Return the (X, Y) coordinate for the center point of the cell that contains the specified text.  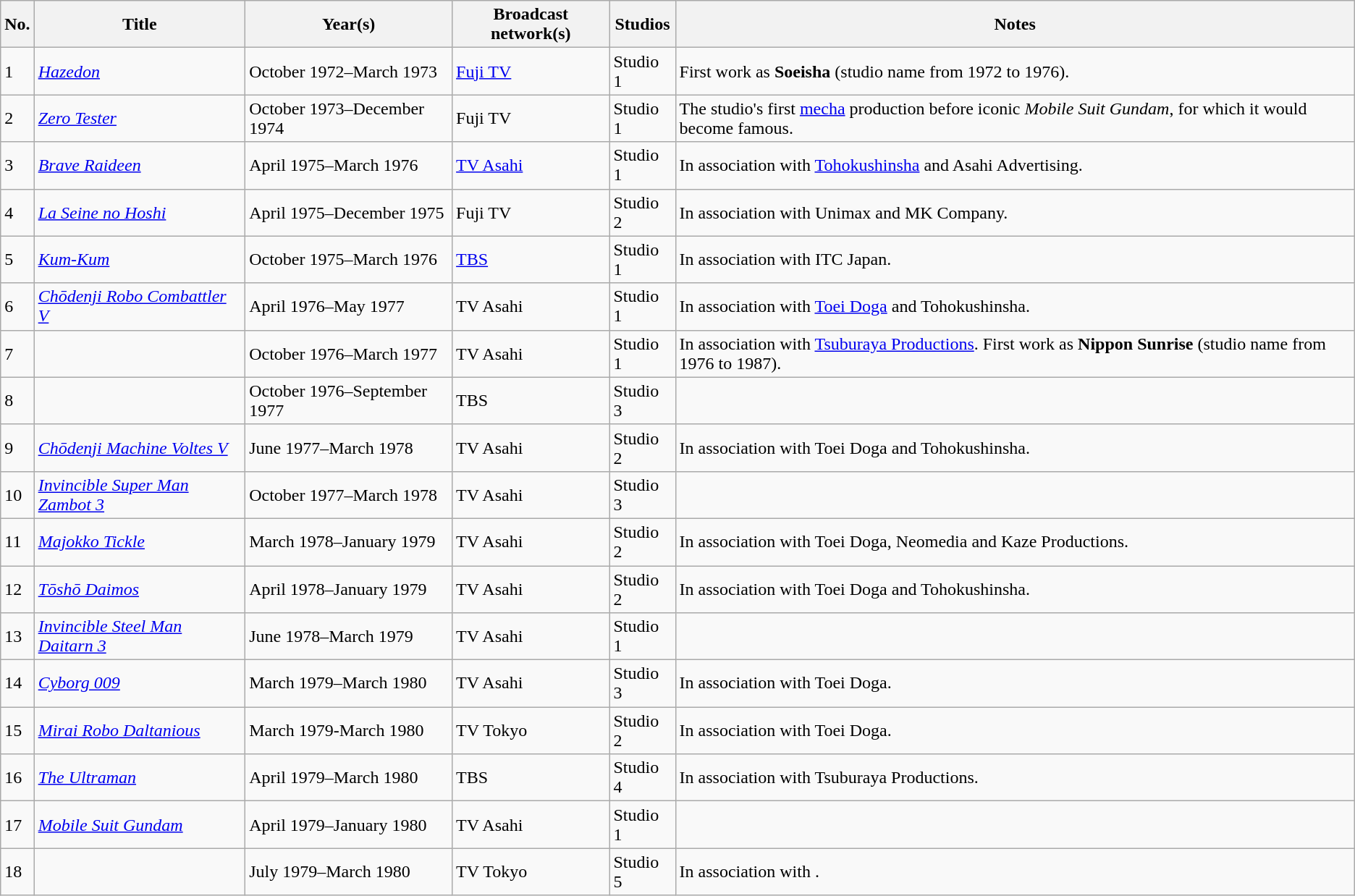
12 (17, 589)
No. (17, 25)
Chōdenji Machine Voltes V (139, 447)
14 (17, 683)
Brave Raideen (139, 165)
In association with Unimax and MK Company. (1015, 213)
6 (17, 307)
Title (139, 25)
October 1977–March 1978 (349, 495)
The studio's first mecha production before iconic Mobile Suit Gundam, for which it would become famous. (1015, 119)
April 1975–March 1976 (349, 165)
Invincible Super Man Zambot 3 (139, 495)
Year(s) (349, 25)
Chōdenji Robo Combattler V (139, 307)
8 (17, 401)
The Ultraman (139, 777)
April 1979–March 1980 (349, 777)
In association with Tsuburaya Productions. First work as Nippon Sunrise (studio name from 1976 to 1987). (1015, 353)
15 (17, 731)
March 1979-March 1980 (349, 731)
17 (17, 825)
In association with Tohokushinsha and Asahi Advertising. (1015, 165)
10 (17, 495)
Hazedon (139, 71)
Studio 5 (643, 871)
Studio 4 (643, 777)
Majokko Tickle (139, 541)
In association with . (1015, 871)
7 (17, 353)
Studios (643, 25)
Mirai Robo Daltanious (139, 731)
Tōshō Daimos (139, 589)
18 (17, 871)
April 1978–January 1979 (349, 589)
1 (17, 71)
In association with ITC Japan. (1015, 259)
April 1975–December 1975 (349, 213)
16 (17, 777)
March 1979–March 1980 (349, 683)
October 1976–March 1977 (349, 353)
La Seine no Hoshi (139, 213)
9 (17, 447)
First work as Soeisha (studio name from 1972 to 1976). (1015, 71)
Invincible Steel Man Daitarn 3 (139, 637)
June 1978–March 1979 (349, 637)
Kum-Kum (139, 259)
Mobile Suit Gundam (139, 825)
Cyborg 009 (139, 683)
April 1976–May 1977 (349, 307)
March 1978–January 1979 (349, 541)
October 1976–September 1977 (349, 401)
2 (17, 119)
October 1973–December 1974 (349, 119)
3 (17, 165)
Zero Tester (139, 119)
In association with Toei Doga, Neomedia and Kaze Productions. (1015, 541)
July 1979–March 1980 (349, 871)
4 (17, 213)
11 (17, 541)
13 (17, 637)
October 1975–March 1976 (349, 259)
Notes (1015, 25)
In association with Tsuburaya Productions. (1015, 777)
Broadcast network(s) (531, 25)
April 1979–January 1980 (349, 825)
5 (17, 259)
June 1977–March 1978 (349, 447)
October 1972–March 1973 (349, 71)
